Determine the [x, y] coordinate at the center of the cell enclosing the given text.  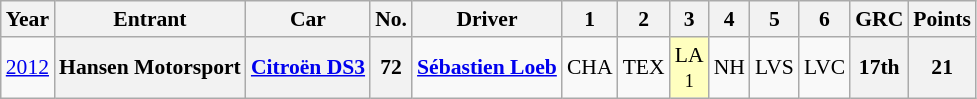
4 [730, 19]
LVC [824, 68]
72 [391, 68]
Car [308, 19]
LA1 [690, 68]
2012 [28, 68]
17th [879, 68]
Sébastien Loeb [487, 68]
TEX [644, 68]
1 [590, 19]
6 [824, 19]
3 [690, 19]
NH [730, 68]
Entrant [150, 19]
5 [774, 19]
GRC [879, 19]
Citroën DS3 [308, 68]
Driver [487, 19]
Hansen Motorsport [150, 68]
Points [942, 19]
CHA [590, 68]
2 [644, 19]
21 [942, 68]
Year [28, 19]
No. [391, 19]
LVS [774, 68]
